Scan for the cell matching the given text and deliver its (x, y) coordinate at center. 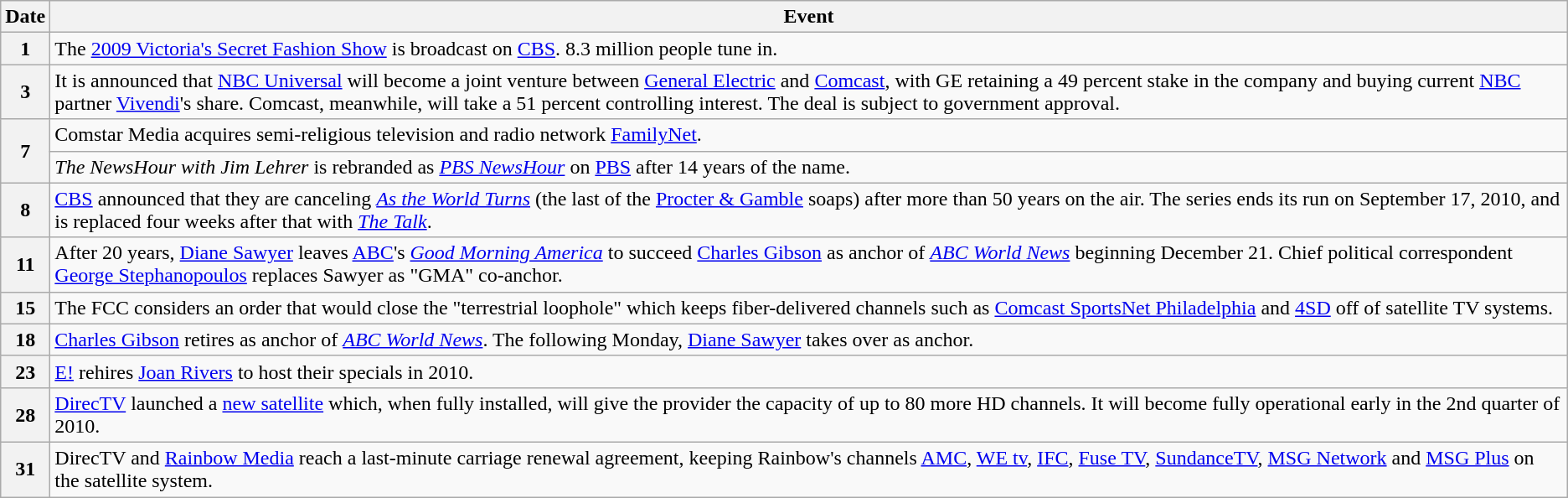
Event (809, 17)
28 (25, 414)
1 (25, 49)
Comstar Media acquires semi-religious television and radio network FamilyNet. (809, 135)
Charles Gibson retires as anchor of ABC World News. The following Monday, Diane Sawyer takes over as anchor. (809, 340)
15 (25, 308)
7 (25, 151)
3 (25, 92)
18 (25, 340)
E! rehires Joan Rivers to host their specials in 2010. (809, 371)
Date (25, 17)
23 (25, 371)
8 (25, 210)
The 2009 Victoria's Secret Fashion Show is broadcast on CBS. 8.3 million people tune in. (809, 49)
The NewsHour with Jim Lehrer is rebranded as PBS NewsHour on PBS after 14 years of the name. (809, 167)
31 (25, 469)
11 (25, 265)
